Pinpoint the cell where the given text exists, returning its [X, Y] midpoint coordinate. 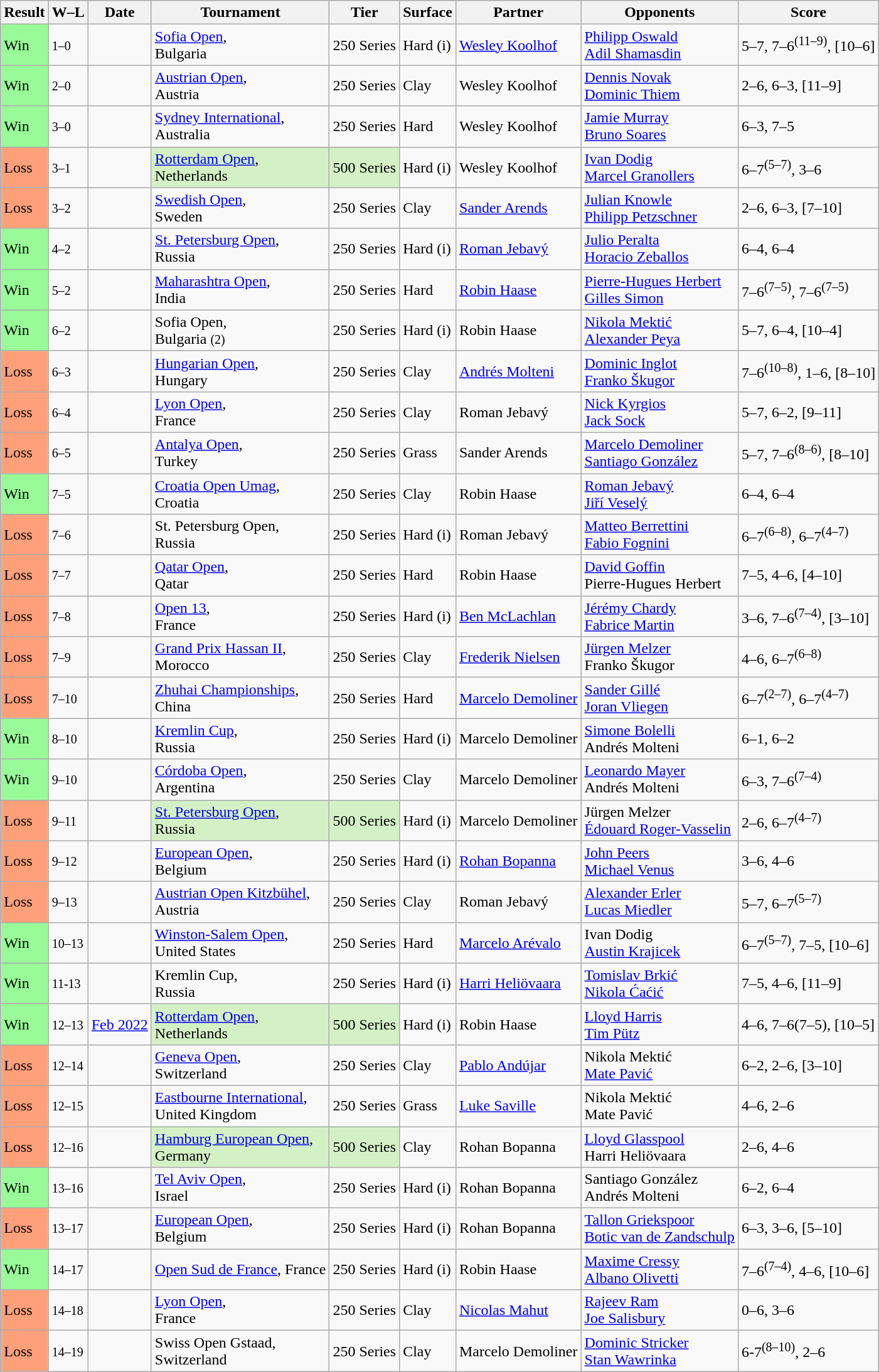
Matteo Berrettini Fabio Fognini [659, 534]
Dennis Novak Dominic Thiem [659, 85]
Dominic Stricker Stan Wawrinka [659, 1351]
12–14 [68, 1065]
11-13 [68, 984]
14–17 [68, 1270]
13–17 [68, 1228]
Dominic Inglot Franko Škugor [659, 371]
Marcelo Demoliner Santiago González [659, 453]
Winston-Salem Open,United States [240, 942]
7–5, 4–6, [4–10] [808, 576]
9–10 [68, 779]
Date [119, 13]
5–7, 6–7(5–7) [808, 902]
Pierre-Hugues Herbert Gilles Simon [659, 290]
Open Sud de France, France [240, 1270]
7–7 [68, 576]
Marcelo Arévalo [518, 942]
Nikola Mektić Alexander Peya [659, 330]
Maharashtra Open,India [240, 290]
12–13 [68, 1024]
Eastbourne International,United Kingdom [240, 1105]
Rajeev Ram Joe Salisbury [659, 1310]
W–L [68, 13]
4–6, 7–6(7–5), [10–5] [808, 1024]
Tallon Griekspoor Botic van de Zandschulp [659, 1228]
Swiss Open Gstaad, Switzerland [240, 1351]
2–0 [68, 85]
12–16 [68, 1147]
5–2 [68, 290]
Jérémy Chardy Fabrice Martin [659, 616]
Jürgen Melzer Franko Škugor [659, 657]
14–19 [68, 1351]
Jamie Murray Bruno Soares [659, 127]
Pablo Andújar [518, 1065]
3–0 [68, 127]
6-7(8–10), 2–6 [808, 1351]
Ivan Dodig Marcel Granollers [659, 167]
Geneva Open,Switzerland [240, 1065]
4–6, 2–6 [808, 1105]
7–6(7–4), 4–6, [10–6] [808, 1270]
Hungarian Open,Hungary [240, 371]
Andrés Molteni [518, 371]
6–7(2–7), 6–7(4–7) [808, 698]
6–7(6–8), 6–7(4–7) [808, 534]
3–6, 4–6 [808, 861]
7–6(10–8), 1–6, [8–10] [808, 371]
3–6, 7–6(7–4), [3–10] [808, 616]
12–15 [68, 1105]
8–10 [68, 739]
Roman Jebavý Jiří Veselý [659, 493]
Julian Knowle Philipp Petzschner [659, 208]
Result [24, 13]
Sofia Open,Bulgaria [240, 45]
Swedish Open,Sweden [240, 208]
Ivan Dodig Austin Krajicek [659, 942]
Leonardo Mayer Andrés Molteni [659, 779]
7–10 [68, 698]
Antalya Open,Turkey [240, 453]
10–13 [68, 942]
Surface [428, 13]
Luke Saville [518, 1105]
Ben McLachlan [518, 616]
Feb 2022 [119, 1024]
Grand Prix Hassan II,Morocco [240, 657]
9–12 [68, 861]
Sander Gillé Joran Vliegen [659, 698]
Austrian Open,Austria [240, 85]
7–5 [68, 493]
Santiago González Andrés Molteni [659, 1188]
7–5, 4–6, [11–9] [808, 984]
5–7, 6–2, [9–11] [808, 412]
Nick Kyrgios Jack Sock [659, 412]
Simone Bolelli Andrés Molteni [659, 739]
4–6, 6–7(6–8) [808, 657]
13–16 [68, 1188]
2–6, 4–6 [808, 1147]
Tel Aviv Open,Israel [240, 1188]
7–6(7–5), 7–6(7–5) [808, 290]
6–3 [68, 371]
0–6, 3–6 [808, 1310]
Qatar Open,Qatar [240, 576]
2–6, 6–3, [7–10] [808, 208]
5–7, 7–6(11–9), [10–6] [808, 45]
Partner [518, 13]
6–5 [68, 453]
Alexander Erler Lucas Miedler [659, 902]
Tournament [240, 13]
1–0 [68, 45]
Opponents [659, 13]
Julio Peralta Horacio Zeballos [659, 248]
John Peers Michael Venus [659, 861]
Score [808, 13]
4–2 [68, 248]
5–7, 7–6(8–6), [8–10] [808, 453]
5–7, 6–4, [10–4] [808, 330]
Philipp Oswald Adil Shamasdin [659, 45]
Open 13,France [240, 616]
9–11 [68, 821]
Nicolas Mahut [518, 1310]
6–3, 3–6, [5–10] [808, 1228]
David Goffin Pierre-Hugues Herbert [659, 576]
6–2, 2–6, [3–10] [808, 1065]
6–4 [68, 412]
Tier [365, 13]
Maxime Cressy Albano Olivetti [659, 1270]
Lloyd Glasspool Harri Heliövaara [659, 1147]
14–18 [68, 1310]
6–2 [68, 330]
7–6 [68, 534]
6–7(5–7), 7–5, [10–6] [808, 942]
6–1, 6–2 [808, 739]
Harri Heliövaara [518, 984]
Sydney International,Australia [240, 127]
6–3, 7–5 [808, 127]
Jürgen Melzer Édouard Roger-Vasselin [659, 821]
Tomislav Brkić Nikola Ćaćić [659, 984]
Córdoba Open,Argentina [240, 779]
Frederik Nielsen [518, 657]
6–7(5–7), 3–6 [808, 167]
Hamburg European Open,Germany [240, 1147]
7–8 [68, 616]
9–13 [68, 902]
2–6, 6–7(4–7) [808, 821]
3–2 [68, 208]
7–9 [68, 657]
Lloyd Harris Tim Pütz [659, 1024]
Croatia Open Umag,Croatia [240, 493]
Austrian Open Kitzbühel,Austria [240, 902]
6–2, 6–4 [808, 1188]
Zhuhai Championships,China [240, 698]
3–1 [68, 167]
Sofia Open,Bulgaria (2) [240, 330]
6–3, 7–6(7–4) [808, 779]
2–6, 6–3, [11–9] [808, 85]
